Extract the [X, Y] coordinate from the center of the cell holding the provided text.  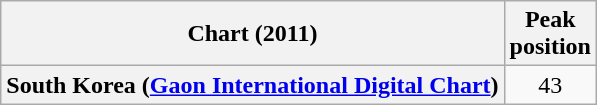
South Korea (Gaon International Digital Chart) [252, 85]
Chart (2011) [252, 34]
43 [550, 85]
Peakposition [550, 34]
